Output the [x, y] coordinate of the center of the cell containing the given text.  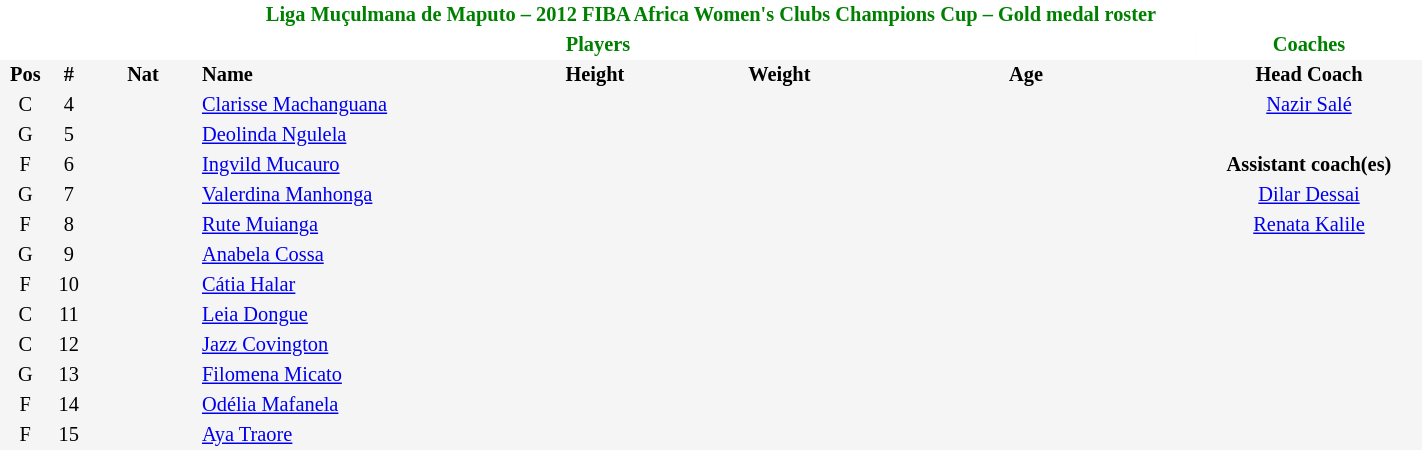
Leia Dongue [343, 315]
Valerdina Manhonga [343, 195]
Age [1026, 75]
13 [69, 375]
4 [69, 105]
10 [69, 285]
Players [598, 45]
Weight [780, 75]
14 [69, 405]
Liga Muçulmana de Maputo – 2012 FIBA Africa Women's Clubs Champions Cup – Gold medal roster [711, 15]
Pos [26, 75]
7 [69, 195]
Jazz Covington [343, 345]
Nat [143, 75]
Height [595, 75]
Odélia Mafanela [343, 405]
Assistant coach(es) [1309, 165]
Filomena Micato [343, 375]
Cátia Halar [343, 285]
Dilar Dessai [1309, 195]
Renata Kalile [1309, 225]
# [69, 75]
8 [69, 225]
5 [69, 135]
Head Coach [1309, 75]
9 [69, 255]
Anabela Cossa [343, 255]
Aya Traore [343, 435]
15 [69, 435]
Rute Muianga [343, 225]
Coaches [1309, 45]
Deolinda Ngulela [343, 135]
Nazir Salé [1309, 105]
11 [69, 315]
Ingvild Mucauro [343, 165]
Clarisse Machanguana [343, 105]
Name [343, 75]
12 [69, 345]
6 [69, 165]
